Search for the cell housing the specified text and yield its (X, Y) center coordinate. 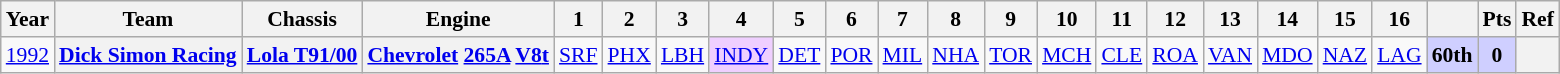
NAZ (1345, 55)
7 (903, 19)
1992 (28, 55)
0 (1498, 55)
TOR (1010, 55)
INDY (741, 55)
1 (578, 19)
10 (1066, 19)
NHA (956, 55)
ROA (1175, 55)
PHX (630, 55)
CLE (1122, 55)
12 (1175, 19)
5 (799, 19)
11 (1122, 19)
VAN (1230, 55)
6 (851, 19)
Team (148, 19)
MIL (903, 55)
Chassis (302, 19)
DET (799, 55)
LBH (682, 55)
60th (1452, 55)
Pts (1498, 19)
Dick Simon Racing (148, 55)
9 (1010, 19)
3 (682, 19)
Chevrolet 265A V8t (458, 55)
8 (956, 19)
Ref (1537, 19)
Year (28, 19)
4 (741, 19)
POR (851, 55)
SRF (578, 55)
14 (1288, 19)
13 (1230, 19)
LAG (1399, 55)
2 (630, 19)
Engine (458, 19)
Lola T91/00 (302, 55)
MCH (1066, 55)
16 (1399, 19)
15 (1345, 19)
MDO (1288, 55)
